Output the [X, Y] coordinate of the center of the cell containing the given text.  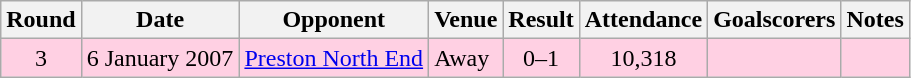
Goalscorers [774, 20]
Result [541, 20]
Preston North End [334, 58]
Date [160, 20]
10,318 [643, 58]
Notes [875, 20]
Opponent [334, 20]
Venue [466, 20]
3 [41, 58]
0–1 [541, 58]
Round [41, 20]
6 January 2007 [160, 58]
Attendance [643, 20]
Away [466, 58]
